Return the [X, Y] coordinate for the center point of the cell that contains the specified text.  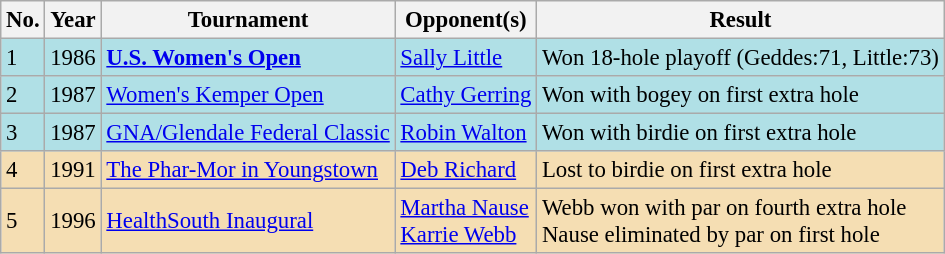
Lost to birdie on first extra hole [741, 170]
Tournament [248, 20]
Opponent(s) [466, 20]
1996 [73, 222]
Result [741, 20]
No. [23, 20]
GNA/Glendale Federal Classic [248, 133]
1 [23, 58]
Webb won with par on fourth extra holeNause eliminated by par on first hole [741, 222]
3 [23, 133]
Deb Richard [466, 170]
Women's Kemper Open [248, 95]
Won 18-hole playoff (Geddes:71, Little:73) [741, 58]
Cathy Gerring [466, 95]
Martha Nause Karrie Webb [466, 222]
4 [23, 170]
5 [23, 222]
Year [73, 20]
1991 [73, 170]
Won with birdie on first extra hole [741, 133]
HealthSouth Inaugural [248, 222]
2 [23, 95]
Sally Little [466, 58]
The Phar-Mor in Youngstown [248, 170]
1986 [73, 58]
Robin Walton [466, 133]
Won with bogey on first extra hole [741, 95]
U.S. Women's Open [248, 58]
